Return (x, y) of the center of cell containing provided text 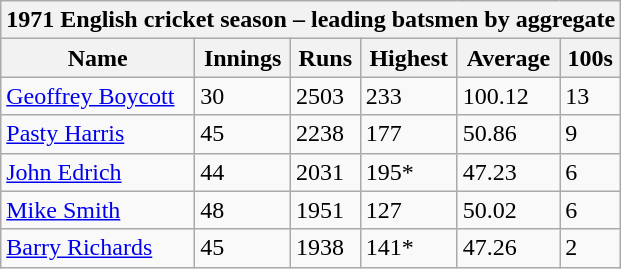
Innings (243, 58)
47.26 (508, 248)
2503 (325, 96)
100.12 (508, 96)
Average (508, 58)
Runs (325, 58)
Highest (408, 58)
Geoffrey Boycott (98, 96)
Pasty Harris (98, 134)
John Edrich (98, 172)
2238 (325, 134)
Name (98, 58)
Barry Richards (98, 248)
2031 (325, 172)
2 (590, 248)
9 (590, 134)
30 (243, 96)
48 (243, 210)
233 (408, 96)
Mike Smith (98, 210)
195* (408, 172)
1938 (325, 248)
141* (408, 248)
50.86 (508, 134)
50.02 (508, 210)
127 (408, 210)
100s (590, 58)
177 (408, 134)
1951 (325, 210)
1971 English cricket season – leading batsmen by aggregate (311, 20)
44 (243, 172)
13 (590, 96)
47.23 (508, 172)
